From the cell containing the given text, extract its center point as [x, y] coordinate. 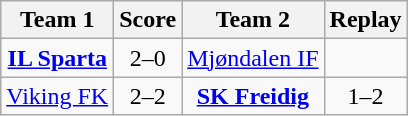
Mjøndalen IF [253, 58]
2–2 [148, 96]
Score [148, 20]
SK Freidig [253, 96]
Team 1 [58, 20]
IL Sparta [58, 58]
Viking FK [58, 96]
Replay [366, 20]
1–2 [366, 96]
Team 2 [253, 20]
2–0 [148, 58]
